Output the [X, Y] coordinate of the center of the cell containing the given text.  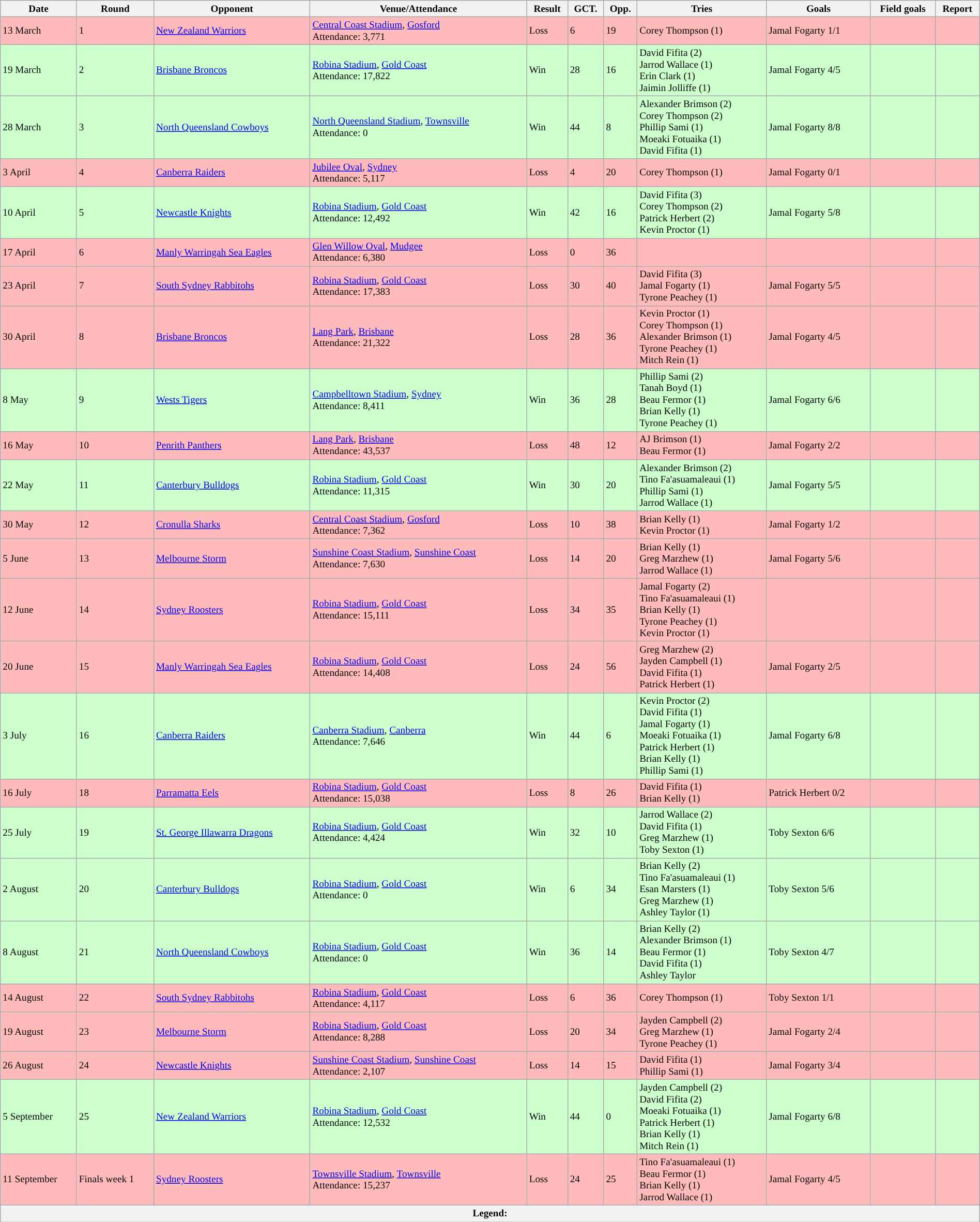
5 June [39, 559]
Jamal Fogarty (2)Tino Fa'asuamaleaui (1)Brian Kelly (1)Tyrone Peachey (1)Kevin Proctor (1) [702, 610]
9 [115, 400]
35 [620, 610]
1 [115, 31]
Toby Sexton 5/6 [819, 889]
2 August [39, 889]
21 [115, 953]
30 April [39, 337]
13 [115, 559]
Greg Marzhew (2)Jayden Campbell (1)David Fifita (1)Patrick Herbert (1) [702, 667]
Legend: [490, 1214]
Tino Fa'asuamaleaui (1)Beau Fermor (1)Brian Kelly (1)Jarrod Wallace (1) [702, 1180]
Report [957, 9]
Jamal Fogarty 5/6 [819, 559]
David Fifita (1)Brian Kelly (1) [702, 793]
Robina Stadium, Gold CoastAttendance: 14,408 [419, 667]
Campbelltown Stadium, SydneyAttendance: 8,411 [419, 400]
David Fifita (1)Phillip Sami (1) [702, 1065]
Jamal Fogarty 2/5 [819, 667]
30 May [39, 525]
11 [115, 485]
Townsville Stadium, TownsvilleAttendance: 15,237 [419, 1180]
Jayden Campbell (2)Greg Marzhew (1)Tyrone Peachey (1) [702, 1032]
26 [620, 793]
16 May [39, 445]
GCT. [586, 9]
56 [620, 667]
14 August [39, 998]
23 [115, 1032]
Canberra Stadium, CanberraAttendance: 7,646 [419, 735]
11 September [39, 1180]
Jamal Fogarty 8/8 [819, 127]
AJ Brimson (1)Beau Fermor (1) [702, 445]
Phillip Sami (2)Tanah Boyd (1)Beau Fermor (1)Brian Kelly (1)Tyrone Peachey (1) [702, 400]
Toby Sexton 4/7 [819, 953]
26 August [39, 1065]
Lang Park, BrisbaneAttendance: 21,322 [419, 337]
North Queensland Stadium, TownsvilleAttendance: 0 [419, 127]
Sunshine Coast Stadium, Sunshine CoastAttendance: 7,630 [419, 559]
12 June [39, 610]
22 [115, 998]
Toby Sexton 1/1 [819, 998]
25 July [39, 833]
Brian Kelly (1)Kevin Proctor (1) [702, 525]
Lang Park, BrisbaneAttendance: 43,537 [419, 445]
Jamal Fogarty 2/2 [819, 445]
Jamal Fogarty 5/8 [819, 212]
10 April [39, 212]
Central Coast Stadium, GosfordAttendance: 7,362 [419, 525]
38 [620, 525]
Jamal Fogarty 1/1 [819, 31]
32 [586, 833]
Parramatta Eels [232, 793]
22 May [39, 485]
Robina Stadium, Gold CoastAttendance: 15,111 [419, 610]
Opponent [232, 9]
Jamal Fogarty 0/1 [819, 173]
Jubilee Oval, SydneyAttendance: 5,117 [419, 173]
Brian Kelly (1)Greg Marzhew (1)Jarrod Wallace (1) [702, 559]
Wests Tigers [232, 400]
Date [39, 9]
Jayden Campbell (2)David Fifita (2)Moeaki Fotuaika (1)Patrick Herbert (1)Brian Kelly (1)Mitch Rein (1) [702, 1117]
7 [115, 286]
Jamal Fogarty 3/4 [819, 1065]
Penrith Panthers [232, 445]
Glen Willow Oval, MudgeeAttendance: 6,380 [419, 252]
18 [115, 793]
Kevin Proctor (1)Corey Thompson (1)Alexander Brimson (1)Tyrone Peachey (1)Mitch Rein (1) [702, 337]
17 April [39, 252]
Patrick Herbert 0/2 [819, 793]
28 March [39, 127]
Opp. [620, 9]
Brian Kelly (2)Tino Fa'asuamaleaui (1)Esan Marsters (1)Greg Marzhew (1)Ashley Taylor (1) [702, 889]
Jamal Fogarty 2/4 [819, 1032]
Robina Stadium, Gold CoastAttendance: 17,822 [419, 70]
5 September [39, 1117]
40 [620, 286]
David Fifita (2)Jarrod Wallace (1)Erin Clark (1)Jaimin Jolliffe (1) [702, 70]
Robina Stadium, Gold CoastAttendance: 11,315 [419, 485]
8 August [39, 953]
19 March [39, 70]
Jarrod Wallace (2)David Fifita (1)Greg Marzhew (1)Toby Sexton (1) [702, 833]
Goals [819, 9]
Alexander Brimson (2)Corey Thompson (2)Phillip Sami (1)Moeaki Fotuaika (1)David Fifita (1) [702, 127]
Robina Stadium, Gold CoastAttendance: 15,038 [419, 793]
8 May [39, 400]
Toby Sexton 6/6 [819, 833]
13 March [39, 31]
Venue/Attendance [419, 9]
Robina Stadium, Gold CoastAttendance: 4,424 [419, 833]
St. George Illawarra Dragons [232, 833]
Kevin Proctor (2)David Fifita (1)Jamal Fogarty (1)Moeaki Fotuaika (1)Patrick Herbert (1)Brian Kelly (1)Phillip Sami (1) [702, 735]
Sunshine Coast Stadium, Sunshine CoastAttendance: 2,107 [419, 1065]
Alexander Brimson (2)Tino Fa'asuamaleaui (1)Phillip Sami (1)Jarrod Wallace (1) [702, 485]
Robina Stadium, Gold CoastAttendance: 12,532 [419, 1117]
Brian Kelly (2)Alexander Brimson (1)Beau Fermor (1)David Fifita (1) Ashley Taylor [702, 953]
Robina Stadium, Gold CoastAttendance: 8,288 [419, 1032]
Robina Stadium, Gold CoastAttendance: 4,117 [419, 998]
Finals week 1 [115, 1180]
19 August [39, 1032]
Robina Stadium, Gold CoastAttendance: 17,383 [419, 286]
Tries [702, 9]
David Fifita (3)Jamal Fogarty (1)Tyrone Peachey (1) [702, 286]
3 April [39, 173]
23 April [39, 286]
Robina Stadium, Gold CoastAttendance: 12,492 [419, 212]
3 [115, 127]
Round [115, 9]
Jamal Fogarty 6/6 [819, 400]
16 July [39, 793]
5 [115, 212]
David Fifita (3)Corey Thompson (2)Patrick Herbert (2)Kevin Proctor (1) [702, 212]
3 July [39, 735]
Cronulla Sharks [232, 525]
2 [115, 70]
48 [586, 445]
Result [547, 9]
Jamal Fogarty 1/2 [819, 525]
42 [586, 212]
Central Coast Stadium, GosfordAttendance: 3,771 [419, 31]
Field goals [902, 9]
20 June [39, 667]
